Return (x, y) of the center of cell containing provided text 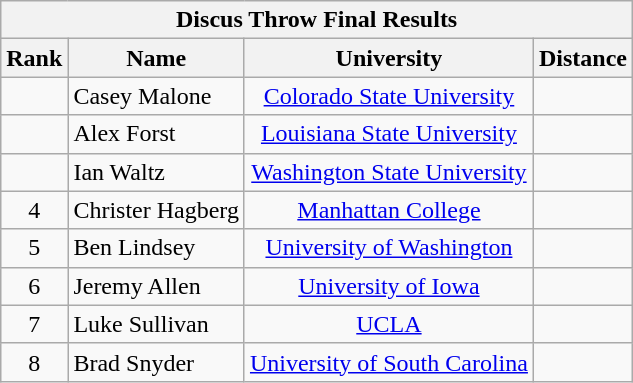
5 (34, 248)
Washington State University (388, 172)
Jeremy Allen (156, 286)
University of Washington (388, 248)
Ian Waltz (156, 172)
Ben Lindsey (156, 248)
Christer Hagberg (156, 210)
Name (156, 58)
Distance (582, 58)
6 (34, 286)
Colorado State University (388, 96)
University (388, 58)
Luke Sullivan (156, 324)
Discus Throw Final Results (317, 20)
4 (34, 210)
UCLA (388, 324)
Casey Malone (156, 96)
Rank (34, 58)
University of South Carolina (388, 362)
Manhattan College (388, 210)
University of Iowa (388, 286)
7 (34, 324)
Brad Snyder (156, 362)
Louisiana State University (388, 134)
Alex Forst (156, 134)
8 (34, 362)
